Return the (x, y) coordinate for the center point of the cell that contains the specified text.  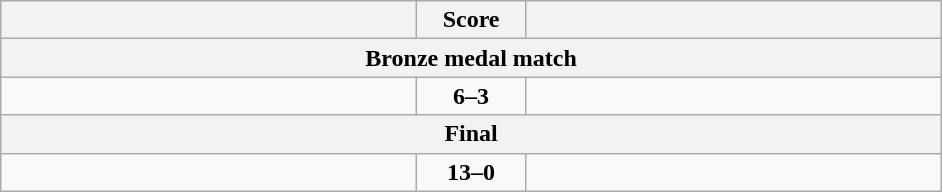
13–0 (472, 172)
Score (472, 20)
Final (472, 134)
Bronze medal match (472, 58)
6–3 (472, 96)
